Detect which cell encompasses the target text, then output its (x, y) center coordinate. 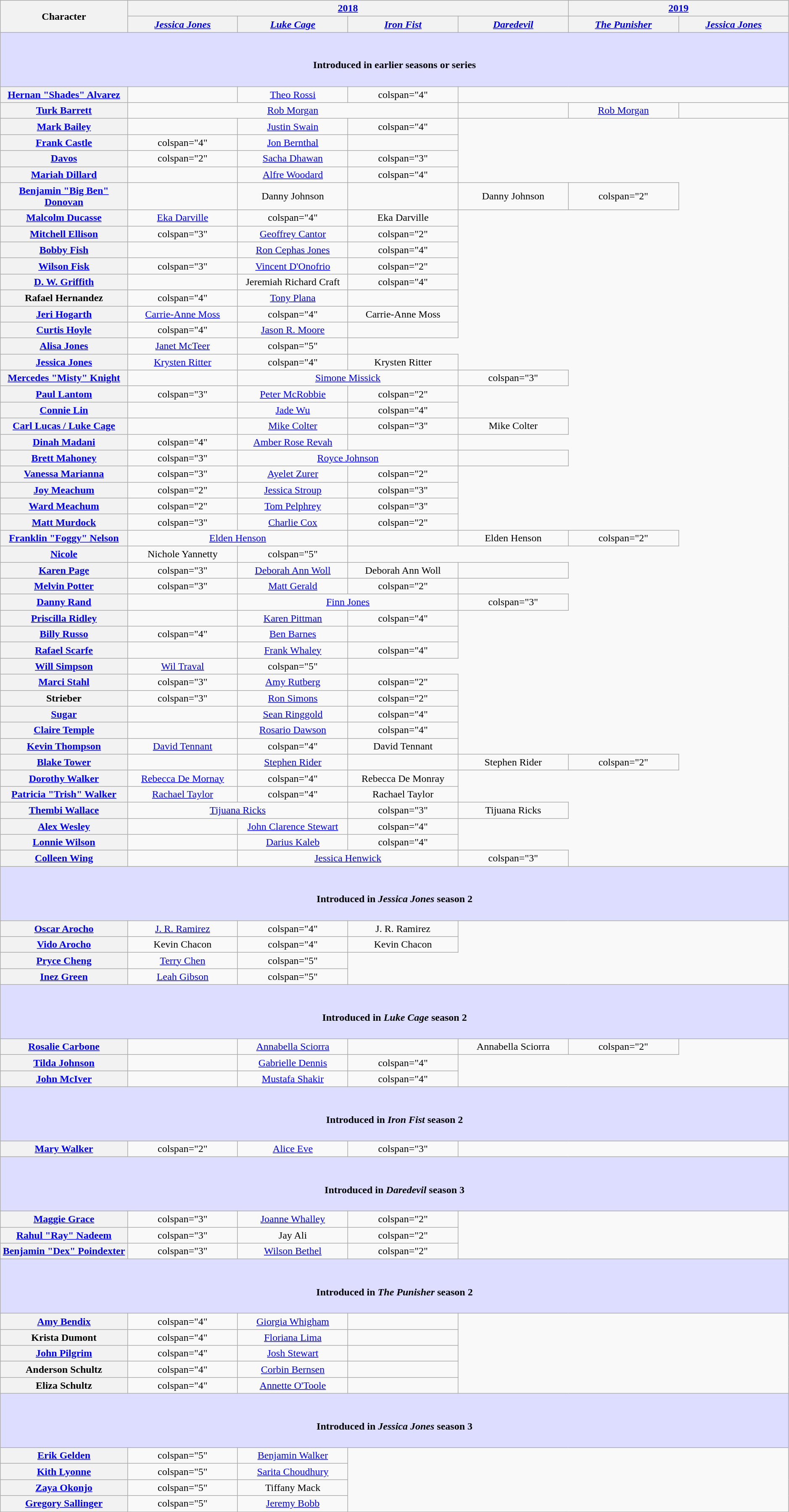
Zaya Okonjo (64, 1488)
Ron Simons (293, 698)
Corbin Bernsen (293, 1369)
Jeremy Bobb (293, 1504)
Wil Traval (182, 666)
Erik Gelden (64, 1456)
Josh Stewart (293, 1353)
Connie Lin (64, 410)
Ayelet Zurer (293, 474)
Joy Meachum (64, 490)
Tilda Johnson (64, 1063)
Brett Mahoney (64, 458)
Geoffrey Cantor (293, 234)
Ward Meachum (64, 506)
Finn Jones (348, 602)
Nichole Yannetty (182, 554)
Eliza Schultz (64, 1385)
Thembi Wallace (64, 810)
Jeri Hogarth (64, 314)
Tiffany Mack (293, 1488)
Oscar Arocho (64, 929)
Vido Arocho (64, 945)
Giorgia Whigham (293, 1321)
Benjamin "Big Ben" Donovan (64, 196)
Annette O'Toole (293, 1385)
Jay Ali (293, 1235)
Davos (64, 159)
Sarita Choudhury (293, 1472)
Amy Rutberg (293, 682)
Sean Ringgold (293, 714)
Alisa Jones (64, 346)
Introduced in The Punisher season 2 (395, 1286)
John Pilgrim (64, 1353)
D. W. Griffith (64, 282)
Claire Temple (64, 730)
Inez Green (64, 977)
Melvin Potter (64, 586)
Charlie Cox (293, 522)
Kevin Thompson (64, 746)
John Clarence Stewart (293, 826)
Jessica Henwick (348, 858)
Introduced in earlier seasons or series (395, 60)
Introduced in Jessica Jones season 3 (395, 1421)
Bobby Fish (64, 250)
Paul Lantom (64, 394)
Jon Bernthal (293, 143)
Mitchell Ellison (64, 234)
2018 (348, 8)
Iron Fist (403, 24)
Turk Barrett (64, 111)
Jessica Stroup (293, 490)
Rebecca De Mornay (182, 778)
Mercedes "Misty" Knight (64, 378)
Wilson Fisk (64, 266)
Karen Pittman (293, 618)
Rosario Dawson (293, 730)
Maggie Grace (64, 1219)
Mark Bailey (64, 127)
Krista Dumont (64, 1337)
Jason R. Moore (293, 330)
Pryce Cheng (64, 961)
John McIver (64, 1079)
Jade Wu (293, 410)
Jeremiah Richard Craft (293, 282)
Mary Walker (64, 1149)
Royce Johnson (348, 458)
Alex Wesley (64, 826)
Priscilla Ridley (64, 618)
Vanessa Marianna (64, 474)
Frank Castle (64, 143)
Patricia "Trish" Walker (64, 794)
Terry Chen (182, 961)
Curtis Hoyle (64, 330)
Sacha Dhawan (293, 159)
Rahul "Ray" Nadeem (64, 1235)
Sugar (64, 714)
Introduced in Daredevil season 3 (395, 1184)
Nicole (64, 554)
Matt Gerald (293, 586)
Leah Gibson (182, 977)
Simone Missick (348, 378)
Karen Page (64, 570)
Benjamin "Dex" Poindexter (64, 1251)
Floriana Lima (293, 1337)
Matt Murdock (64, 522)
Rebecca De Monray (403, 778)
Marci Stahl (64, 682)
Colleen Wing (64, 858)
Ben Barnes (293, 634)
Introduced in Iron Fist season 2 (395, 1114)
Malcolm Ducasse (64, 218)
Mariah Dillard (64, 175)
Amber Rose Revah (293, 442)
Dorothy Walker (64, 778)
Theo Rossi (293, 95)
Tony Plana (293, 298)
Alice Eve (293, 1149)
Frank Whaley (293, 650)
Justin Swain (293, 127)
Daredevil (513, 24)
Alfre Woodard (293, 175)
Blake Tower (64, 762)
Darius Kaleb (293, 842)
Will Simpson (64, 666)
Dinah Madani (64, 442)
Rosalie Carbone (64, 1047)
The Punisher (623, 24)
Peter McRobbie (293, 394)
Strieber (64, 698)
Franklin "Foggy" Nelson (64, 538)
Benjamin Walker (293, 1456)
Rafael Hernandez (64, 298)
Janet McTeer (182, 346)
Billy Russo (64, 634)
Danny Rand (64, 602)
Vincent D'Onofrio (293, 266)
Introduced in Jessica Jones season 2 (395, 893)
2019 (678, 8)
Ron Cephas Jones (293, 250)
Kith Lyonne (64, 1472)
Rafael Scarfe (64, 650)
Gregory Sallinger (64, 1504)
Tom Pelphrey (293, 506)
Joanne Whalley (293, 1219)
Amy Bendix (64, 1321)
Carl Lucas / Luke Cage (64, 426)
Lonnie Wilson (64, 842)
Introduced in Luke Cage season 2 (395, 1012)
Gabrielle Dennis (293, 1063)
Wilson Bethel (293, 1251)
Character (64, 16)
Mustafa Shakir (293, 1079)
Hernan "Shades" Alvarez (64, 95)
Luke Cage (293, 24)
Anderson Schultz (64, 1369)
